Scan for the cell matching the given text and deliver its (x, y) coordinate at center. 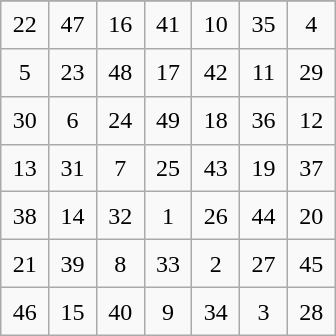
32 (120, 216)
22 (25, 25)
27 (264, 264)
10 (216, 25)
16 (120, 25)
18 (216, 120)
20 (311, 216)
49 (168, 120)
23 (73, 73)
3 (264, 311)
6 (73, 120)
35 (264, 25)
39 (73, 264)
45 (311, 264)
26 (216, 216)
24 (120, 120)
7 (120, 168)
46 (25, 311)
15 (73, 311)
30 (25, 120)
13 (25, 168)
41 (168, 25)
28 (311, 311)
37 (311, 168)
48 (120, 73)
44 (264, 216)
8 (120, 264)
9 (168, 311)
25 (168, 168)
17 (168, 73)
19 (264, 168)
12 (311, 120)
34 (216, 311)
36 (264, 120)
5 (25, 73)
21 (25, 264)
2 (216, 264)
4 (311, 25)
38 (25, 216)
47 (73, 25)
11 (264, 73)
40 (120, 311)
33 (168, 264)
31 (73, 168)
29 (311, 73)
43 (216, 168)
42 (216, 73)
1 (168, 216)
14 (73, 216)
